Return the (X, Y) coordinate for the center point of the cell that contains the specified text.  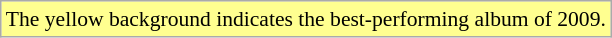
The yellow background indicates the best-performing album of 2009. (306, 19)
